Pinpoint the cell where the given text exists, returning its [x, y] midpoint coordinate. 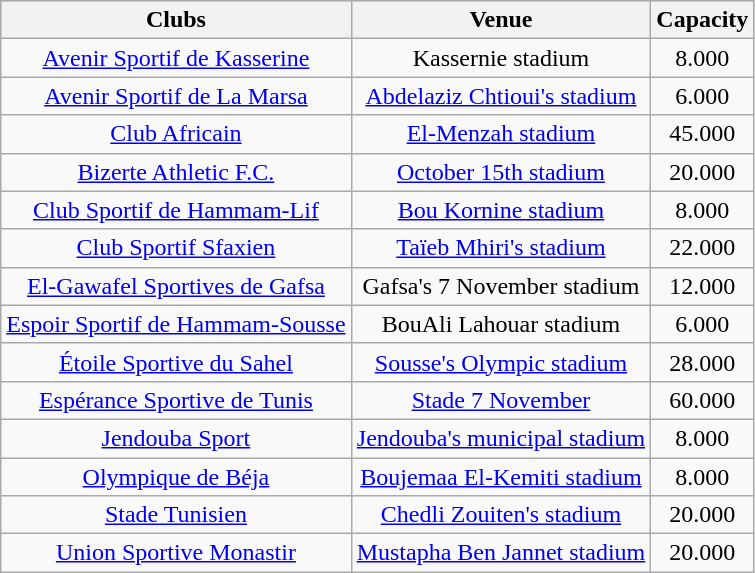
Union Sportive Monastir [176, 553]
BouAli Lahouar stadium [501, 324]
Espoir Sportif de Hammam-Sousse [176, 324]
Stade 7 November [501, 400]
22.000 [702, 248]
Mustapha Ben Jannet stadium [501, 553]
Taïeb Mhiri's stadium [501, 248]
Stade Tunisien [176, 515]
Bizerte Athletic F.C. [176, 172]
Capacity [702, 20]
Club Sportif de Hammam-Lif [176, 210]
Étoile Sportive du Sahel [176, 362]
12.000 [702, 286]
Jendouba's municipal stadium [501, 438]
Venue [501, 20]
Boujemaa El-Kemiti stadium [501, 477]
El-Menzah stadium [501, 134]
45.000 [702, 134]
Abdelaziz Chtioui's stadium [501, 96]
Avenir Sportif de Kasserine [176, 58]
Jendouba Sport [176, 438]
El-Gawafel Sportives de Gafsa [176, 286]
Avenir Sportif de La Marsa [176, 96]
60.000 [702, 400]
Clubs [176, 20]
Espérance Sportive de Tunis [176, 400]
Bou Kornine stadium [501, 210]
Club Sportif Sfaxien [176, 248]
Kassernie stadium [501, 58]
October 15th stadium [501, 172]
Olympique de Béja [176, 477]
Gafsa's 7 November stadium [501, 286]
28.000 [702, 362]
Sousse's Olympic stadium [501, 362]
Chedli Zouiten's stadium [501, 515]
Club Africain [176, 134]
